Search for the cell housing the specified text and yield its [x, y] center coordinate. 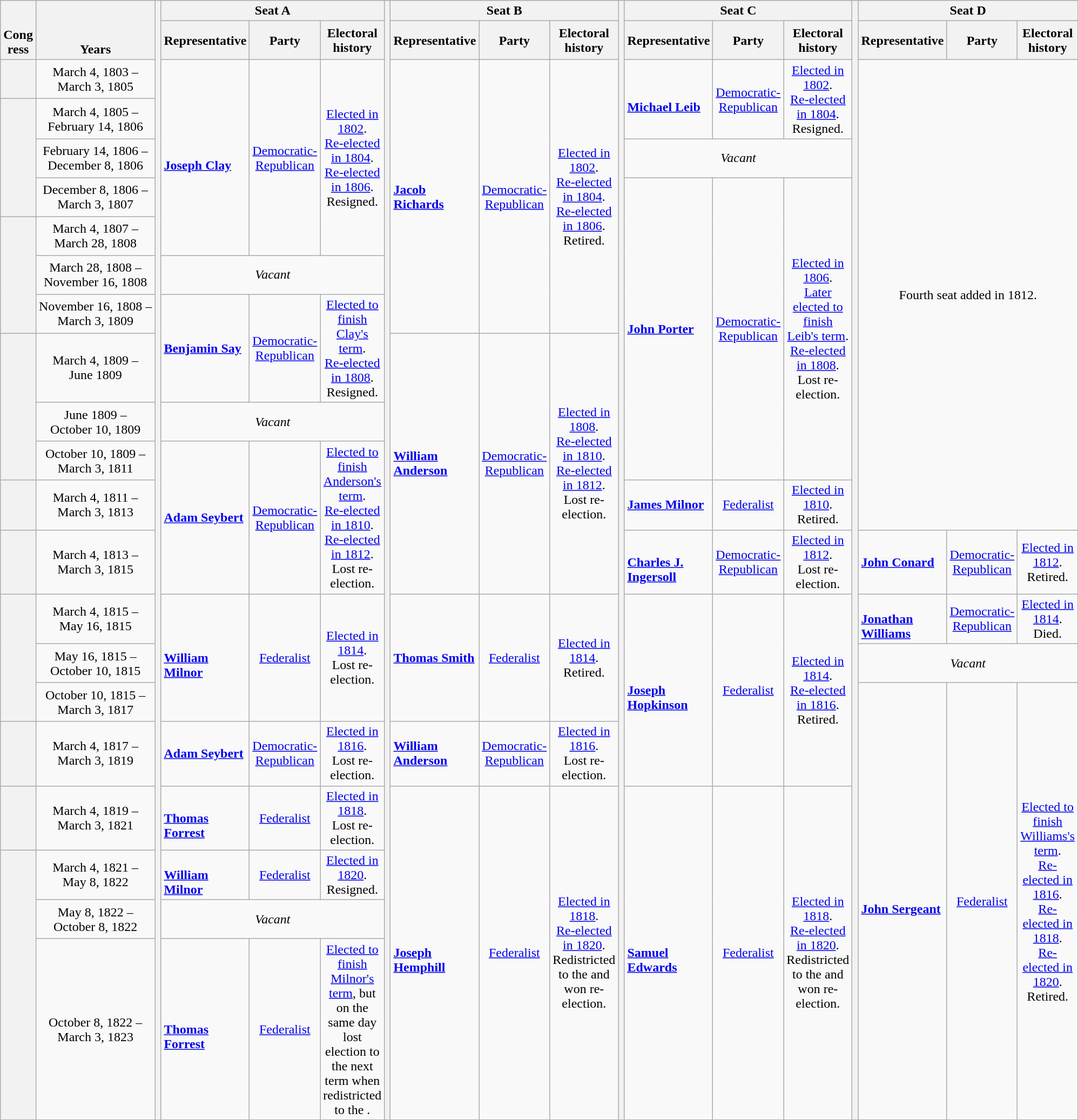
Congress [18, 30]
Elected in 1802.Re-elected in 1804.Re-elected in 1806.Resigned. [352, 158]
Years [95, 30]
Seat D [968, 11]
Seat B [504, 11]
March 4, 1805 –February 14, 1806 [95, 119]
May 16, 1815 –October 10, 1815 [95, 663]
March 4, 1803 –March 3, 1805 [95, 79]
Seat C [738, 11]
March 4, 1821 –May 8, 1822 [95, 875]
John Conard [902, 562]
Elected to finish Clay's term.Re-elected in 1808.Resigned. [352, 348]
Jacob Richards [435, 197]
May 8, 1822 –October 8, 1822 [95, 919]
Elected to finish Williams's term.Re-elected in 1816.Re-elected in 1818.Re-elected in 1820.Retired. [1048, 901]
March 4, 1817 –March 3, 1819 [95, 754]
Elected in 1812.Retired. [1048, 562]
Elected in 1812.Lost re-election. [818, 562]
March 4, 1809 –June 1809 [95, 368]
Elected in 1820.Resigned. [352, 875]
James Milnor [669, 505]
Elected in 1814.Retired. [584, 658]
Elected in 1814.Died. [1048, 619]
Elected in 1814.Re-elected in 1816.Retired. [818, 690]
Elected in 1806.Later elected to finish Leib's term.Re-elected in 1808.Lost re-election. [818, 329]
June 1809 –October 10, 1809 [95, 422]
October 8, 1822 –March 3, 1823 [95, 1029]
Elected to finish Anderson's term.Re-elected in 1810.Re-elected in 1812.Lost re-election. [352, 517]
October 10, 1815 –March 3, 1817 [95, 702]
November 16, 1808 –March 3, 1809 [95, 314]
March 28, 1808 –November 16, 1808 [95, 275]
March 4, 1819 –March 3, 1821 [95, 818]
December 8, 1806 –March 3, 1807 [95, 197]
John Sergeant [902, 901]
Elected in 1802.Re-elected in 1804.Resigned. [818, 99]
Michael Leib [669, 99]
Joseph Hemphill [435, 953]
Benjamin Say [205, 348]
Charles J. Ingersoll [669, 562]
March 4, 1813 –March 3, 1815 [95, 562]
Joseph Clay [205, 158]
Elected in 1810.Retired. [818, 505]
Elected in 1802.Re-elected in 1804.Re-elected in 1806.Retired. [584, 197]
Elected in 1808.Re-elected in 1810.Re-elected in 1812.Lost re-election. [584, 463]
Joseph Hopkinson [669, 690]
Jonathan Williams [902, 619]
October 10, 1809 –March 3, 1811 [95, 461]
Elected in 1818.Lost re-election. [352, 818]
John Porter [669, 329]
March 4, 1807 –March 28, 1808 [95, 236]
Elected to finish Milnor's term, but on the same day lost election to the next term when redistricted to the . [352, 1029]
March 4, 1815 –May 16, 1815 [95, 619]
February 14, 1806 –December 8, 1806 [95, 158]
Thomas Smith [435, 658]
Seat A [273, 11]
Fourth seat added in 1812. [968, 295]
March 4, 1811 –March 3, 1813 [95, 505]
Elected in 1814.Lost re-election. [352, 658]
Samuel Edwards [669, 953]
